Search for the cell housing the specified text and yield its (x, y) center coordinate. 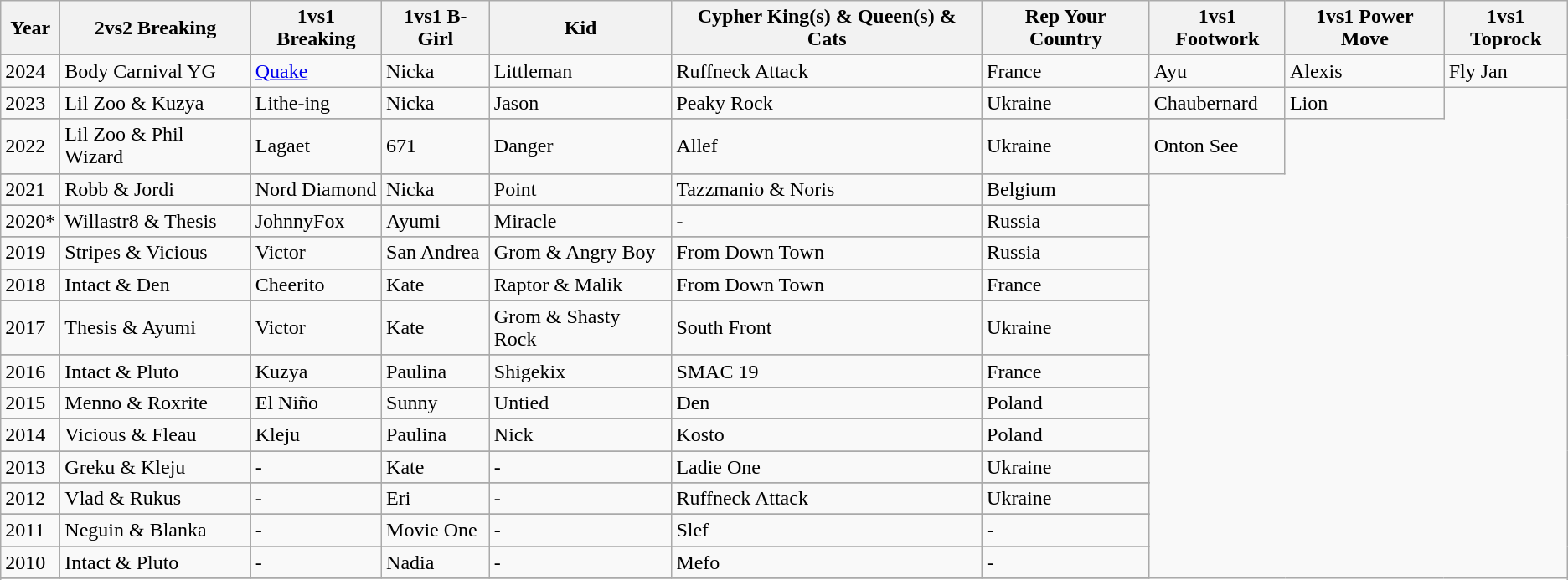
Grom & Shasty Rock (580, 328)
Lagaet (316, 146)
Quake (316, 71)
Lithe-ing (316, 103)
Littleman (580, 71)
Kuzya (316, 371)
Nord Diamond (316, 189)
El Niño (316, 403)
Nadia (436, 562)
2023 (30, 103)
Mefo (828, 562)
Kleju (316, 434)
2016 (30, 371)
1vs1 B-Girl (436, 28)
2015 (30, 403)
Stripes & Vicious (156, 253)
Year (30, 28)
2019 (30, 253)
Neguin & Blanka (156, 531)
Ayumi (436, 221)
Body Carnival YG (156, 71)
Cypher King(s) & Queen(s) & Cats (828, 28)
2013 (30, 466)
Robb & Jordi (156, 189)
2018 (30, 285)
Eri (436, 499)
Ladie One (828, 466)
San Andrea (436, 253)
2024 (30, 71)
Den (828, 403)
1vs1 Footwork (1217, 28)
Kosto (828, 434)
2012 (30, 499)
2020* (30, 221)
Miracle (580, 221)
Nick (580, 434)
2021 (30, 189)
Danger (580, 146)
Tazzmanio & Noris (828, 189)
1vs1 Power Move (1364, 28)
671 (436, 146)
2017 (30, 328)
2022 (30, 146)
Menno & Roxrite (156, 403)
Onton See (1217, 146)
SMAC 19 (828, 371)
Shigekix (580, 371)
Jason (580, 103)
Intact & Den (156, 285)
2010 (30, 562)
Untied (580, 403)
Cheerito (316, 285)
Thesis & Ayumi (156, 328)
1vs1 Breaking (316, 28)
Vicious & Fleau (156, 434)
Rep Your Country (1066, 28)
Allef (828, 146)
Slef (828, 531)
Raptor & Malik (580, 285)
Vlad & Rukus (156, 499)
Willastr8 & Thesis (156, 221)
South Front (828, 328)
Alexis (1364, 71)
Ayu (1217, 71)
Lion (1364, 103)
Grom & Angry Boy (580, 253)
2014 (30, 434)
Lil Zoo & Kuzya (156, 103)
Movie One (436, 531)
Kid (580, 28)
Fly Jan (1506, 71)
Chaubernard (1217, 103)
Greku & Kleju (156, 466)
2011 (30, 531)
Point (580, 189)
1vs1 Toprock (1506, 28)
JohnnyFox (316, 221)
2vs2 Breaking (156, 28)
Lil Zoo & Phil Wizard (156, 146)
Sunny (436, 403)
Belgium (1066, 189)
Peaky Rock (828, 103)
